Scan for the cell matching the given text and deliver its (X, Y) coordinate at center. 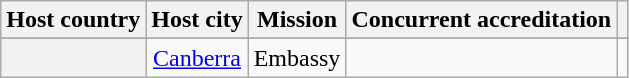
Canberra (197, 58)
Mission (297, 20)
Concurrent accreditation (482, 20)
Host country (74, 20)
Embassy (297, 58)
Host city (197, 20)
